Pinpoint the cell where the given text exists, returning its (X, Y) midpoint coordinate. 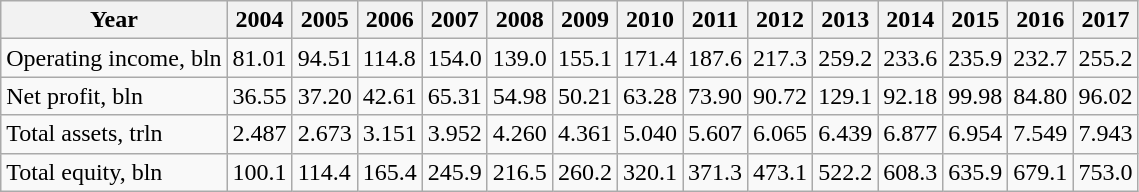
2009 (584, 20)
73.90 (716, 96)
3.151 (390, 134)
608.3 (910, 172)
2.487 (260, 134)
320.1 (650, 172)
5.607 (716, 134)
171.4 (650, 58)
42.61 (390, 96)
99.98 (976, 96)
6.065 (780, 134)
522.2 (846, 172)
233.6 (910, 58)
260.2 (584, 172)
4.260 (520, 134)
2016 (1040, 20)
63.28 (650, 96)
90.72 (780, 96)
94.51 (324, 58)
753.0 (1106, 172)
6.439 (846, 134)
5.040 (650, 134)
Total assets, trln (114, 134)
473.1 (780, 172)
2013 (846, 20)
165.4 (390, 172)
2010 (650, 20)
7.943 (1106, 134)
37.20 (324, 96)
Total equity, bln (114, 172)
36.55 (260, 96)
371.3 (716, 172)
65.31 (454, 96)
2006 (390, 20)
84.80 (1040, 96)
2008 (520, 20)
139.0 (520, 58)
2011 (716, 20)
50.21 (584, 96)
96.02 (1106, 96)
2012 (780, 20)
Operating income, bln (114, 58)
54.98 (520, 96)
216.5 (520, 172)
255.2 (1106, 58)
129.1 (846, 96)
100.1 (260, 172)
2005 (324, 20)
6.954 (976, 134)
232.7 (1040, 58)
259.2 (846, 58)
4.361 (584, 134)
235.9 (976, 58)
635.9 (976, 172)
114.8 (390, 58)
679.1 (1040, 172)
Net profit, bln (114, 96)
Year (114, 20)
154.0 (454, 58)
2004 (260, 20)
217.3 (780, 58)
6.877 (910, 134)
92.18 (910, 96)
3.952 (454, 134)
187.6 (716, 58)
81.01 (260, 58)
2014 (910, 20)
245.9 (454, 172)
2015 (976, 20)
2007 (454, 20)
2017 (1106, 20)
114.4 (324, 172)
7.549 (1040, 134)
155.1 (584, 58)
2.673 (324, 134)
